Scan for the cell matching the given text and deliver its (x, y) coordinate at center. 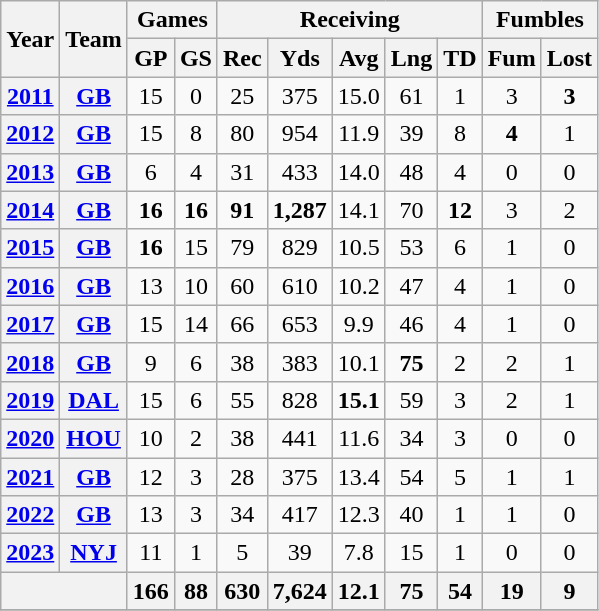
55 (242, 400)
11 (150, 553)
441 (300, 438)
TD (460, 58)
53 (411, 248)
25 (242, 96)
Year (30, 39)
Fumbles (540, 20)
47 (411, 286)
610 (300, 286)
10.5 (358, 248)
2021 (30, 477)
46 (411, 324)
653 (300, 324)
2012 (30, 134)
828 (300, 400)
2018 (30, 362)
2023 (30, 553)
417 (300, 515)
59 (411, 400)
10.2 (358, 286)
2022 (30, 515)
10.1 (358, 362)
31 (242, 172)
60 (242, 286)
630 (242, 591)
Yds (300, 58)
40 (411, 515)
14 (196, 324)
2013 (30, 172)
2017 (30, 324)
13.4 (358, 477)
2016 (30, 286)
19 (512, 591)
NYJ (94, 553)
2020 (30, 438)
28 (242, 477)
7.8 (358, 553)
15.1 (358, 400)
Receiving (350, 20)
48 (411, 172)
88 (196, 591)
79 (242, 248)
70 (411, 210)
Lng (411, 58)
383 (300, 362)
7,624 (300, 591)
14.1 (358, 210)
HOU (94, 438)
12.3 (358, 515)
14.0 (358, 172)
Games (172, 20)
433 (300, 172)
11.6 (358, 438)
2014 (30, 210)
80 (242, 134)
1,287 (300, 210)
12.1 (358, 591)
829 (300, 248)
166 (150, 591)
66 (242, 324)
DAL (94, 400)
GS (196, 58)
Team (94, 39)
Avg (358, 58)
15.0 (358, 96)
954 (300, 134)
2011 (30, 96)
2019 (30, 400)
GP (150, 58)
11.9 (358, 134)
2015 (30, 248)
61 (411, 96)
Lost (569, 58)
9.9 (358, 324)
Fum (512, 58)
Rec (242, 58)
91 (242, 210)
